Identify which cell holds the provided text, then report its [x, y] central coordinate. 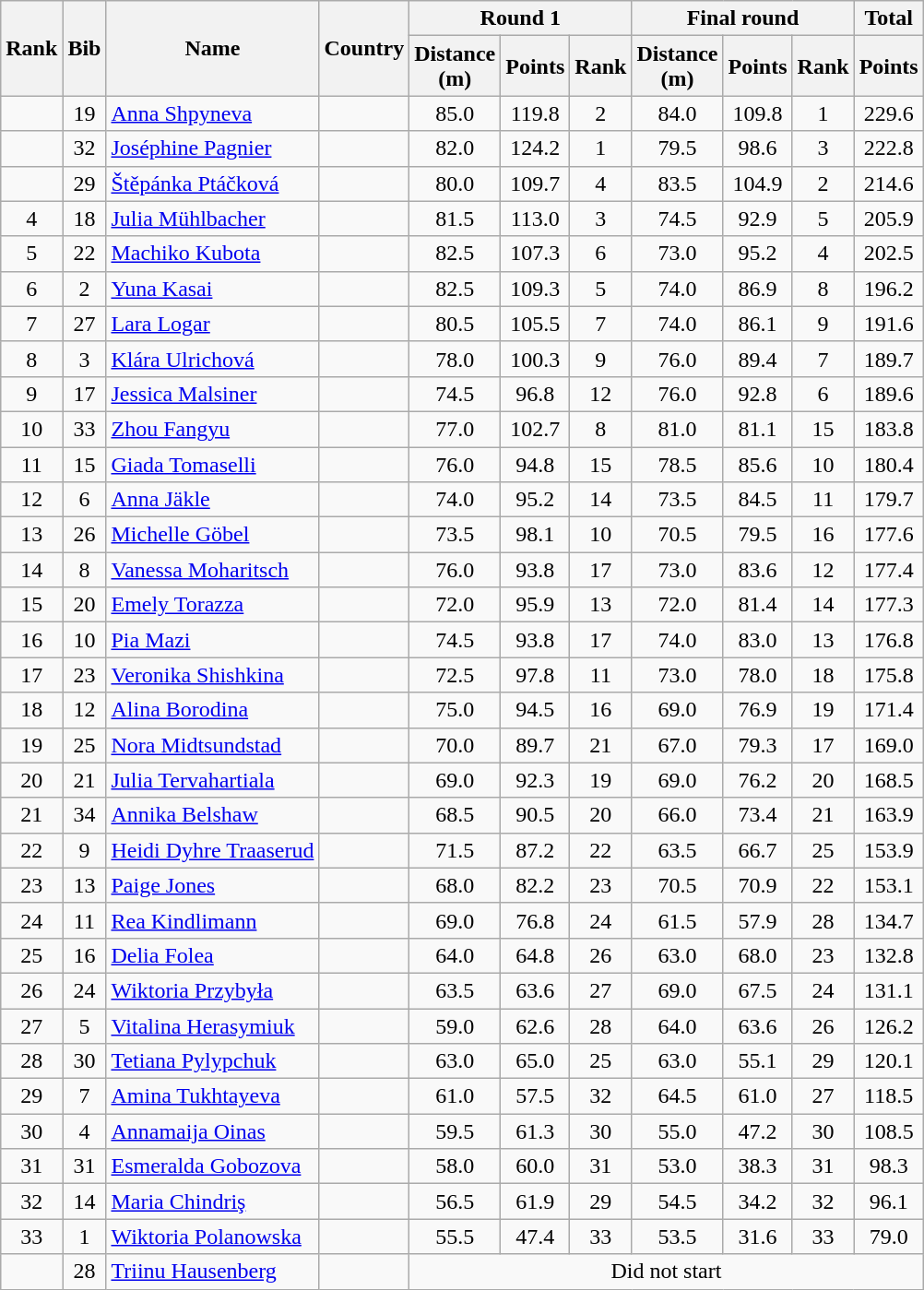
189.6 [889, 394]
205.9 [889, 219]
68.5 [456, 815]
47.4 [535, 1237]
179.7 [889, 500]
73.4 [758, 815]
168.5 [889, 780]
Name [212, 48]
189.7 [889, 359]
71.5 [456, 850]
120.1 [889, 1061]
79.3 [758, 745]
87.2 [535, 850]
104.9 [758, 183]
Anna Jäkle [212, 500]
Final round [743, 18]
55.0 [677, 1131]
92.3 [535, 780]
70.9 [758, 885]
81.4 [758, 605]
191.6 [889, 324]
Anna Shpyneva [212, 113]
55.5 [456, 1237]
132.8 [889, 955]
83.6 [758, 570]
97.8 [535, 675]
76.9 [758, 710]
81.1 [758, 429]
Did not start [667, 1272]
56.5 [456, 1201]
84.5 [758, 500]
134.7 [889, 920]
31.6 [758, 1237]
66.0 [677, 815]
95.9 [535, 605]
Giada Tomaselli [212, 464]
81.0 [677, 429]
Vanessa Moharitsch [212, 570]
Pia Mazi [212, 640]
98.3 [889, 1166]
Bib [85, 48]
Rea Kindlimann [212, 920]
113.0 [535, 219]
Total [889, 18]
169.0 [889, 745]
82.0 [456, 148]
70.0 [456, 745]
196.2 [889, 289]
76.2 [758, 780]
Vitalina Herasymiuk [212, 1026]
77.0 [456, 429]
62.6 [535, 1026]
67.5 [758, 990]
Klára Ulrichová [212, 359]
83.5 [677, 183]
94.5 [535, 710]
98.1 [535, 535]
153.1 [889, 885]
109.8 [758, 113]
Round 1 [520, 18]
109.7 [535, 183]
84.0 [677, 113]
96.1 [889, 1201]
58.0 [456, 1166]
100.3 [535, 359]
105.5 [535, 324]
Štěpánka Ptáčková [212, 183]
61.3 [535, 1131]
34 [85, 815]
96.8 [535, 394]
126.2 [889, 1026]
131.1 [889, 990]
124.2 [535, 148]
153.9 [889, 850]
Veronika Shishkina [212, 675]
119.8 [535, 113]
47.2 [758, 1131]
Machiko Kubota [212, 254]
175.8 [889, 675]
Joséphine Pagnier [212, 148]
Wiktoria Przybyła [212, 990]
61.9 [535, 1201]
79.0 [889, 1237]
85.6 [758, 464]
72.5 [456, 675]
177.4 [889, 570]
Nora Midtsundstad [212, 745]
66.7 [758, 850]
Triinu Hausenberg [212, 1272]
89.4 [758, 359]
98.6 [758, 148]
180.4 [889, 464]
222.8 [889, 148]
54.5 [677, 1201]
38.3 [758, 1166]
Maria Chindriş [212, 1201]
53.5 [677, 1237]
109.3 [535, 289]
107.3 [535, 254]
80.5 [456, 324]
Zhou Fangyu [212, 429]
Country [364, 48]
163.9 [889, 815]
108.5 [889, 1131]
Annika Belshaw [212, 815]
80.0 [456, 183]
78.5 [677, 464]
67.0 [677, 745]
214.6 [889, 183]
183.8 [889, 429]
Tetiana Pylypchuk [212, 1061]
53.0 [677, 1166]
Michelle Göbel [212, 535]
Jessica Malsiner [212, 394]
64.5 [677, 1096]
Heidi Dyhre Traaserud [212, 850]
102.7 [535, 429]
57.9 [758, 920]
83.0 [758, 640]
94.8 [535, 464]
61.5 [677, 920]
177.6 [889, 535]
75.0 [456, 710]
Emely Torazza [212, 605]
Yuna Kasai [212, 289]
82.2 [535, 885]
86.1 [758, 324]
34.2 [758, 1201]
176.8 [889, 640]
59.5 [456, 1131]
55.1 [758, 1061]
Annamaija Oinas [212, 1131]
202.5 [889, 254]
Delia Folea [212, 955]
Amina Tukhtayeva [212, 1096]
Esmeralda Gobozova [212, 1166]
60.0 [535, 1166]
89.7 [535, 745]
177.3 [889, 605]
65.0 [535, 1061]
92.8 [758, 394]
92.9 [758, 219]
229.6 [889, 113]
Julia Mühlbacher [212, 219]
57.5 [535, 1096]
86.9 [758, 289]
64.8 [535, 955]
Wiktoria Polanowska [212, 1237]
85.0 [456, 113]
118.5 [889, 1096]
Julia Tervahartiala [212, 780]
59.0 [456, 1026]
76.8 [535, 920]
81.5 [456, 219]
171.4 [889, 710]
Lara Logar [212, 324]
Alina Borodina [212, 710]
90.5 [535, 815]
Paige Jones [212, 885]
